Identify which cell holds the provided text, then report its (x, y) central coordinate. 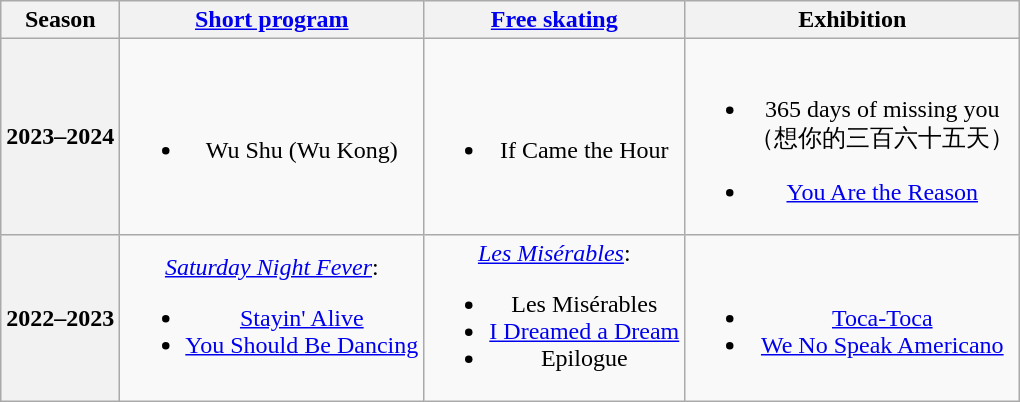
2022–2023 (60, 318)
If Came the Hour (554, 137)
2023–2024 (60, 137)
Toca-Toca We No Speak Americano (852, 318)
Saturday Night Fever:Stayin' AliveYou Should Be Dancing (272, 318)
Les Misérables:Les Misérables I Dreamed a Dream Epilogue (554, 318)
Season (60, 20)
Free skating (554, 20)
365 days of missing you（想你的三百六十五天） You Are the Reason (852, 137)
Exhibition (852, 20)
Wu Shu (Wu Kong) (272, 137)
Short program (272, 20)
